Extract the [x, y] coordinate from the center of the cell holding the provided text.  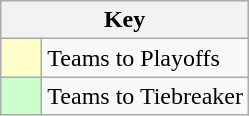
Teams to Playoffs [146, 58]
Teams to Tiebreaker [146, 96]
Key [125, 20]
